Scan for the cell matching the given text and deliver its [X, Y] coordinate at center. 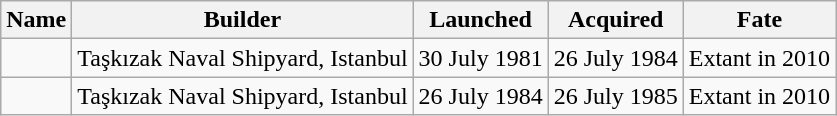
Fate [759, 20]
26 July 1985 [616, 96]
Builder [242, 20]
30 July 1981 [480, 58]
Acquired [616, 20]
Launched [480, 20]
Name [36, 20]
